Capture the cell that displays the provided text and extract its (x, y) central coordinate. 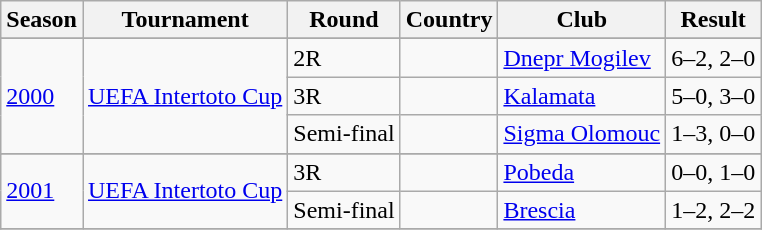
2R (344, 58)
Club (582, 20)
5–0, 3–0 (714, 96)
2001 (42, 191)
Pobeda (582, 172)
6–2, 2–0 (714, 58)
2000 (42, 96)
Round (344, 20)
Season (42, 20)
1–2, 2–2 (714, 210)
Tournament (184, 20)
0–0, 1–0 (714, 172)
Sigma Olomouc (582, 134)
Result (714, 20)
Kalamata (582, 96)
1–3, 0–0 (714, 134)
Dnepr Mogilev (582, 58)
Brescia (582, 210)
Country (449, 20)
